Scan for the cell matching the given text and deliver its [X, Y] coordinate at center. 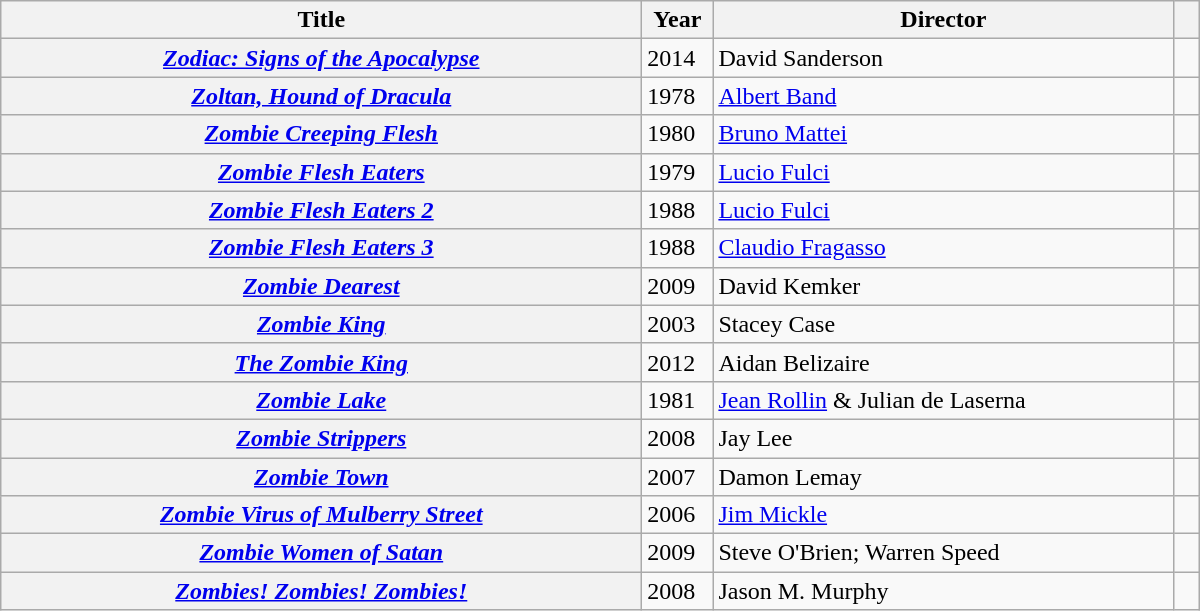
Jason M. Murphy [944, 591]
Zombie Creeping Flesh [322, 134]
Zombie King [322, 324]
The Zombie King [322, 362]
Albert Band [944, 96]
Title [322, 20]
Zombie Virus of Mulberry Street [322, 515]
Zombie Women of Satan [322, 553]
2007 [678, 477]
1979 [678, 172]
David Kemker [944, 286]
Zombie Dearest [322, 286]
Zombie Town [322, 477]
Zombie Strippers [322, 438]
Damon Lemay [944, 477]
Claudio Fragasso [944, 248]
Stacey Case [944, 324]
Year [678, 20]
Zombie Flesh Eaters 2 [322, 210]
1981 [678, 400]
Zoltan, Hound of Dracula [322, 96]
1978 [678, 96]
Jay Lee [944, 438]
Director [944, 20]
Aidan Belizaire [944, 362]
Jim Mickle [944, 515]
Zodiac: Signs of the Apocalypse [322, 58]
Zombie Flesh Eaters 3 [322, 248]
Zombie Flesh Eaters [322, 172]
Bruno Mattei [944, 134]
Zombies! Zombies! Zombies! [322, 591]
Zombie Lake [322, 400]
Jean Rollin & Julian de Laserna [944, 400]
1980 [678, 134]
David Sanderson [944, 58]
2012 [678, 362]
2014 [678, 58]
2006 [678, 515]
Steve O'Brien; Warren Speed [944, 553]
2003 [678, 324]
